From the cell containing the given text, extract its center point as [X, Y] coordinate. 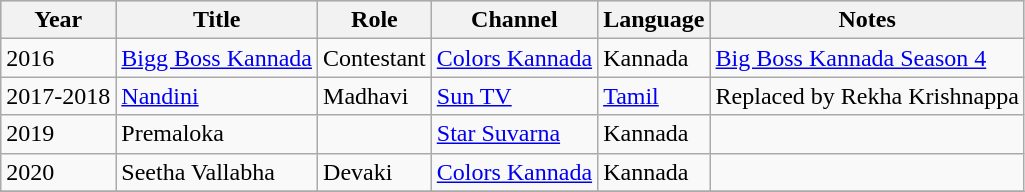
Premaloka [217, 134]
Devaki [375, 172]
Title [217, 20]
Replaced by Rekha Krishnappa [867, 96]
Nandini [217, 96]
Madhavi [375, 96]
Role [375, 20]
2017-2018 [58, 96]
Year [58, 20]
Bigg Boss Kannada [217, 58]
Big Boss Kannada Season 4 [867, 58]
Star Suvarna [514, 134]
2019 [58, 134]
Contestant [375, 58]
2016 [58, 58]
Tamil [654, 96]
2020 [58, 172]
Channel [514, 20]
Seetha Vallabha [217, 172]
Notes [867, 20]
Sun TV [514, 96]
Language [654, 20]
